Search for the cell housing the specified text and yield its (x, y) center coordinate. 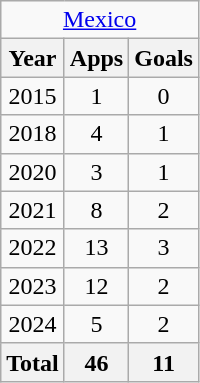
12 (96, 286)
2020 (33, 172)
11 (164, 362)
2018 (33, 134)
Total (33, 362)
2021 (33, 210)
Goals (164, 58)
2024 (33, 324)
46 (96, 362)
2023 (33, 286)
8 (96, 210)
2015 (33, 96)
Year (33, 58)
2022 (33, 248)
Mexico (100, 20)
0 (164, 96)
13 (96, 248)
Apps (96, 58)
4 (96, 134)
5 (96, 324)
